Identify which cell holds the provided text, then report its (X, Y) central coordinate. 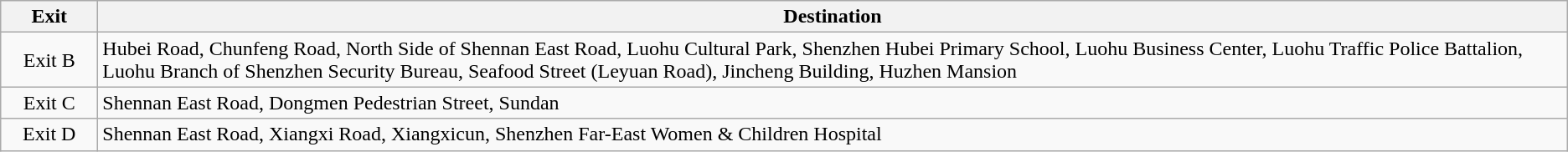
Exit D (49, 134)
Shennan East Road, Dongmen Pedestrian Street, Sundan (833, 103)
Destination (833, 17)
Exit C (49, 103)
Exit B (49, 60)
Shennan East Road, Xiangxi Road, Xiangxicun, Shenzhen Far-East Women & Children Hospital (833, 134)
Exit (49, 17)
